From the cell containing the given text, extract its center point as [X, Y] coordinate. 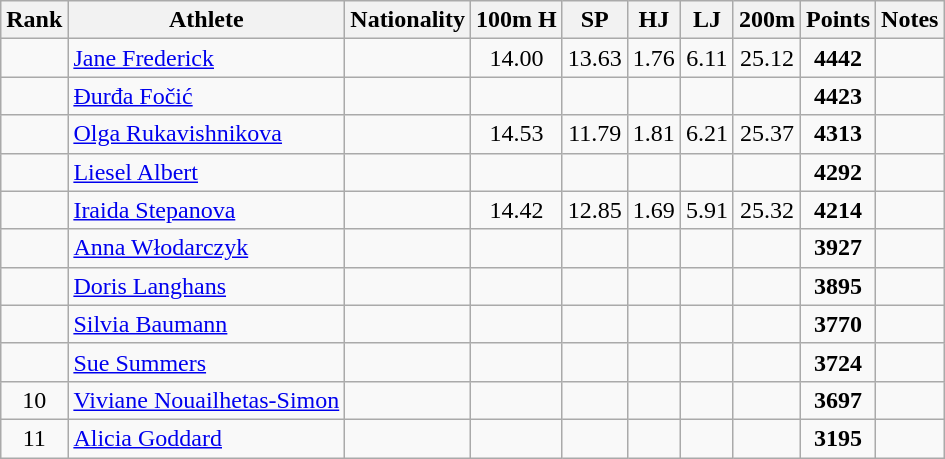
3697 [838, 400]
14.42 [517, 210]
25.37 [766, 134]
SP [594, 20]
11 [34, 438]
4214 [838, 210]
5.91 [706, 210]
200m [766, 20]
14.53 [517, 134]
Viviane Nouailhetas-Simon [206, 400]
Doris Langhans [206, 286]
3927 [838, 248]
Anna Włodarczyk [206, 248]
25.12 [766, 58]
Liesel Albert [206, 172]
Notes [910, 20]
3724 [838, 362]
Athlete [206, 20]
3770 [838, 324]
4423 [838, 96]
Rank [34, 20]
6.11 [706, 58]
Jane Frederick [206, 58]
Nationality [408, 20]
4292 [838, 172]
25.32 [766, 210]
LJ [706, 20]
3195 [838, 438]
Olga Rukavishnikova [206, 134]
13.63 [594, 58]
4313 [838, 134]
Points [838, 20]
Sue Summers [206, 362]
1.81 [654, 134]
1.69 [654, 210]
11.79 [594, 134]
6.21 [706, 134]
4442 [838, 58]
14.00 [517, 58]
Silvia Baumann [206, 324]
HJ [654, 20]
Iraida Stepanova [206, 210]
10 [34, 400]
12.85 [594, 210]
1.76 [654, 58]
Đurđa Fočić [206, 96]
Alicia Goddard [206, 438]
100m H [517, 20]
3895 [838, 286]
